Identify which cell holds the provided text, then report its [X, Y] central coordinate. 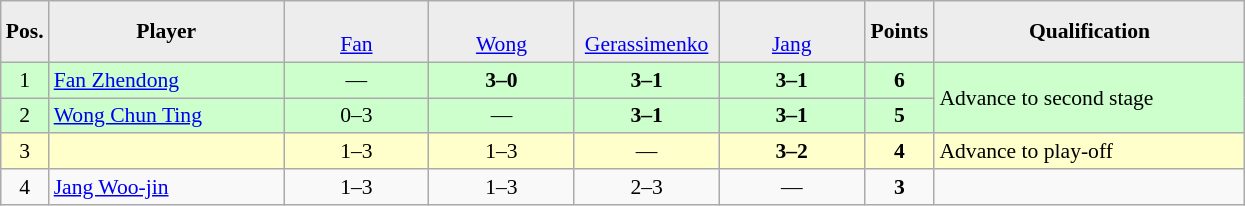
2 [25, 116]
1 [25, 80]
5 [899, 116]
Fan Zhendong [166, 80]
Player [166, 32]
Points [899, 32]
Qualification [1089, 32]
Wong Chun Ting [166, 116]
Wong [502, 32]
0–3 [356, 116]
Gerassimenko [646, 32]
Pos. [25, 32]
6 [899, 80]
2–3 [646, 187]
Jang Woo-jin [166, 187]
Jang [792, 32]
3–0 [502, 80]
3–2 [792, 152]
Advance to play-off [1089, 152]
Fan [356, 32]
Advance to second stage [1089, 98]
